Find where the given text appears and provide that cell's center as (x, y) coordinate. 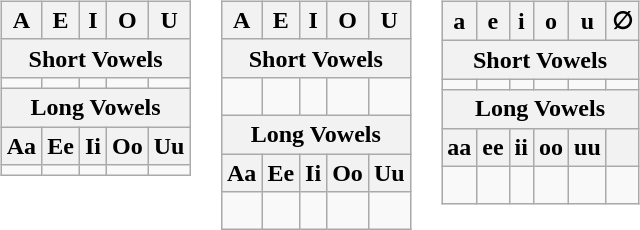
oo (550, 147)
o (550, 21)
u (588, 21)
∅ (622, 21)
e (493, 21)
a (460, 21)
ii (521, 147)
uu (588, 147)
i (521, 21)
aa (460, 147)
ee (493, 147)
